Search for the cell housing the specified text and yield its (X, Y) center coordinate. 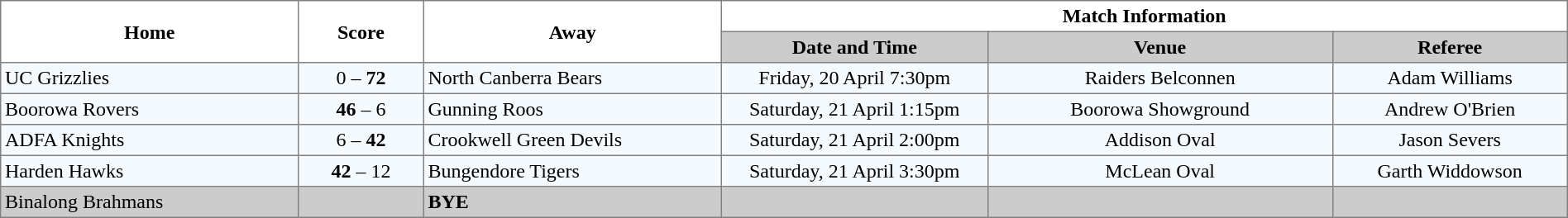
Addison Oval (1159, 140)
Garth Widdowson (1450, 171)
Saturday, 21 April 1:15pm (854, 109)
Venue (1159, 47)
UC Grizzlies (150, 78)
Friday, 20 April 7:30pm (854, 78)
Home (150, 31)
Away (572, 31)
Jason Severs (1450, 140)
Match Information (1145, 17)
McLean Oval (1159, 171)
6 – 42 (361, 140)
Raiders Belconnen (1159, 78)
Saturday, 21 April 2:00pm (854, 140)
North Canberra Bears (572, 78)
ADFA Knights (150, 140)
Andrew O'Brien (1450, 109)
Crookwell Green Devils (572, 140)
Harden Hawks (150, 171)
Binalong Brahmans (150, 202)
Bungendore Tigers (572, 171)
Saturday, 21 April 3:30pm (854, 171)
BYE (572, 202)
Boorowa Rovers (150, 109)
Referee (1450, 47)
46 – 6 (361, 109)
Score (361, 31)
Adam Williams (1450, 78)
Gunning Roos (572, 109)
0 – 72 (361, 78)
Date and Time (854, 47)
42 – 12 (361, 171)
Boorowa Showground (1159, 109)
